Detect which cell encompasses the target text, then output its (X, Y) center coordinate. 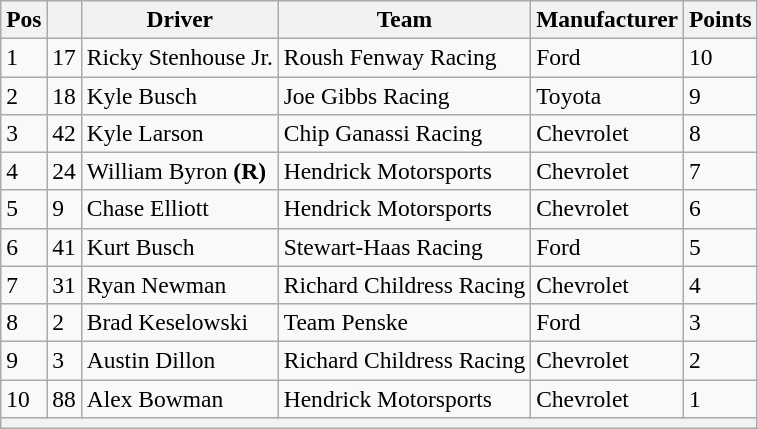
88 (64, 398)
18 (64, 95)
Brad Keselowski (180, 322)
William Byron (R) (180, 171)
Chip Ganassi Racing (404, 133)
Manufacturer (608, 19)
42 (64, 133)
Ryan Newman (180, 285)
Team (404, 19)
Alex Bowman (180, 398)
Driver (180, 19)
Stewart-Haas Racing (404, 247)
Kyle Larson (180, 133)
Points (720, 19)
Kurt Busch (180, 247)
Ricky Stenhouse Jr. (180, 57)
31 (64, 285)
Toyota (608, 95)
17 (64, 57)
Chase Elliott (180, 209)
Pos (24, 19)
41 (64, 247)
Roush Fenway Racing (404, 57)
Joe Gibbs Racing (404, 95)
Austin Dillon (180, 360)
Kyle Busch (180, 95)
24 (64, 171)
Team Penske (404, 322)
